Locate the cell with the specified text and output its (x, y) center coordinate. 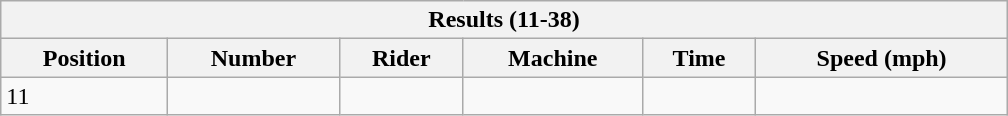
Results (11-38) (504, 20)
Position (84, 58)
Rider (401, 58)
Time (699, 58)
11 (84, 96)
Number (254, 58)
Machine (552, 58)
Speed (mph) (882, 58)
